Return the (X, Y) coordinate for the center point of the cell that contains the specified text.  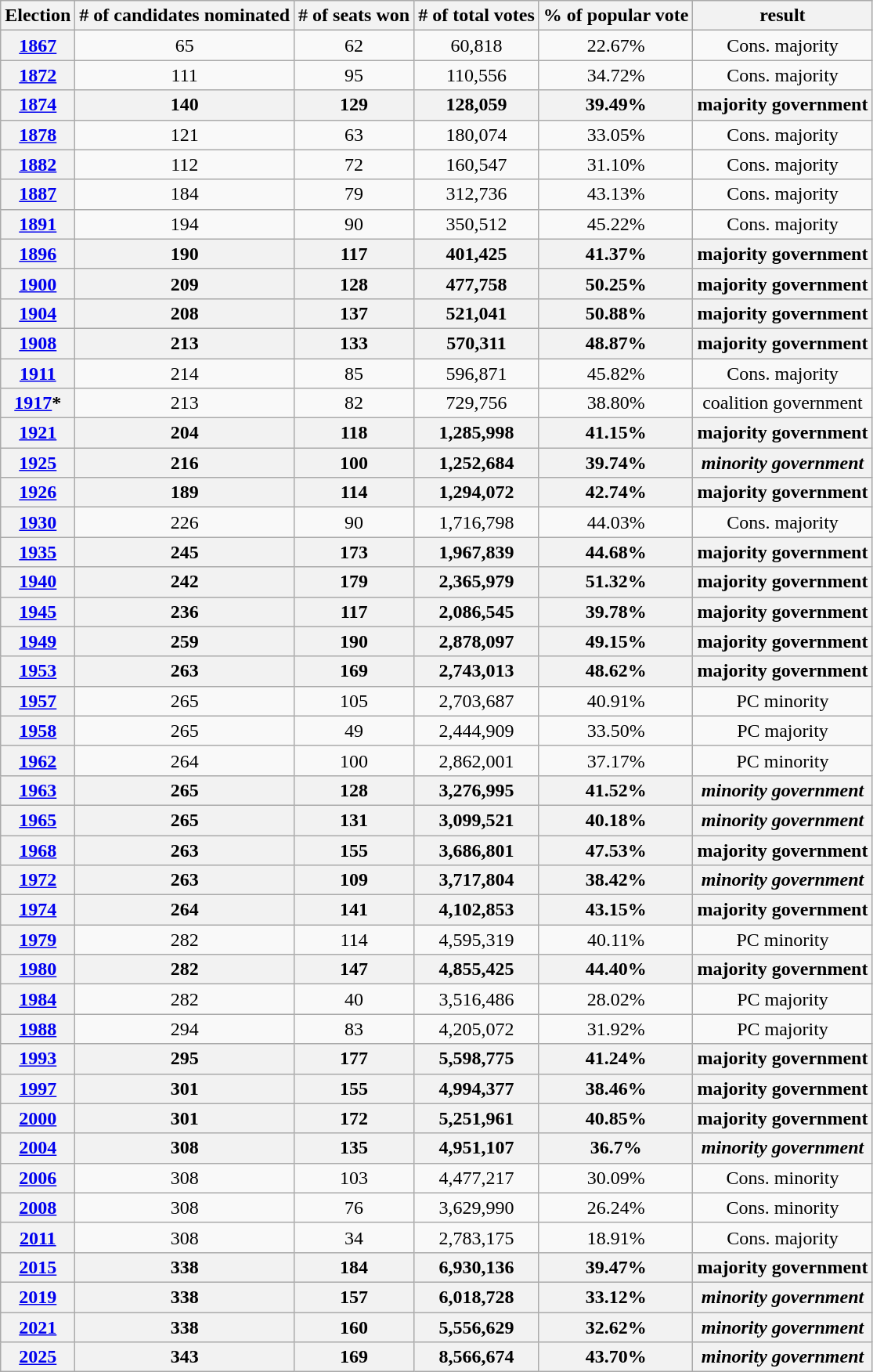
33.12% (615, 1297)
4,951,107 (477, 1148)
1997 (38, 1089)
226 (185, 522)
521,041 (477, 313)
39.47% (615, 1267)
1957 (38, 701)
1949 (38, 641)
# of seats won (354, 16)
2025 (38, 1357)
3,686,801 (477, 850)
477,758 (477, 283)
40.11% (615, 940)
2,783,175 (477, 1237)
2015 (38, 1267)
121 (185, 135)
1867 (38, 45)
95 (354, 75)
62 (354, 45)
133 (354, 343)
3,099,521 (477, 820)
2011 (38, 1237)
214 (185, 374)
85 (354, 374)
6,018,728 (477, 1297)
45.82% (615, 374)
coalition government (783, 403)
63 (354, 135)
40.91% (615, 701)
259 (185, 641)
2,862,001 (477, 760)
36.7% (615, 1148)
118 (354, 433)
38.42% (615, 880)
236 (185, 612)
1887 (38, 194)
45.22% (615, 224)
242 (185, 582)
1945 (38, 612)
189 (185, 493)
47.53% (615, 850)
40.18% (615, 820)
1900 (38, 283)
312,736 (477, 194)
79 (354, 194)
110,556 (477, 75)
83 (354, 1029)
5,251,961 (477, 1118)
729,756 (477, 403)
82 (354, 403)
41.24% (615, 1059)
48.87% (615, 343)
1940 (38, 582)
4,477,217 (477, 1178)
38.46% (615, 1089)
1930 (38, 522)
6,930,136 (477, 1267)
2,365,979 (477, 582)
2021 (38, 1327)
Election (38, 16)
2008 (38, 1208)
41.15% (615, 433)
1993 (38, 1059)
105 (354, 701)
1974 (38, 910)
147 (354, 969)
44.68% (615, 552)
1,716,798 (477, 522)
141 (354, 910)
1911 (38, 374)
343 (185, 1357)
137 (354, 313)
1972 (38, 880)
28.02% (615, 999)
72 (354, 164)
34.72% (615, 75)
2,444,909 (477, 731)
1917* (38, 403)
40 (354, 999)
4,205,072 (477, 1029)
194 (185, 224)
180,074 (477, 135)
1878 (38, 135)
1963 (38, 790)
172 (354, 1118)
4,595,319 (477, 940)
4,855,425 (477, 969)
1896 (38, 254)
44.40% (615, 969)
160,547 (477, 164)
1984 (38, 999)
48.62% (615, 671)
294 (185, 1029)
216 (185, 463)
103 (354, 1178)
2,086,545 (477, 612)
1965 (38, 820)
2004 (38, 1148)
157 (354, 1297)
18.91% (615, 1237)
4,102,853 (477, 910)
1882 (38, 164)
1962 (38, 760)
43.13% (615, 194)
350,512 (477, 224)
33.50% (615, 731)
111 (185, 75)
32.62% (615, 1327)
3,629,990 (477, 1208)
41.52% (615, 790)
50.88% (615, 313)
1953 (38, 671)
5,556,629 (477, 1327)
2,743,013 (477, 671)
2000 (38, 1118)
1926 (38, 493)
209 (185, 283)
40.85% (615, 1118)
30.09% (615, 1178)
1979 (38, 940)
204 (185, 433)
1,285,998 (477, 433)
1968 (38, 850)
1925 (38, 463)
208 (185, 313)
41.37% (615, 254)
135 (354, 1148)
51.32% (615, 582)
112 (185, 164)
160 (354, 1327)
22.67% (615, 45)
1921 (38, 433)
31.92% (615, 1029)
43.70% (615, 1357)
39.78% (615, 612)
131 (354, 820)
3,717,804 (477, 880)
42.74% (615, 493)
401,425 (477, 254)
1872 (38, 75)
38.80% (615, 403)
50.25% (615, 283)
65 (185, 45)
1,967,839 (477, 552)
60,818 (477, 45)
# of candidates nominated (185, 16)
1,252,684 (477, 463)
39.49% (615, 105)
2019 (38, 1297)
result (783, 16)
8,566,674 (477, 1357)
1,294,072 (477, 493)
1958 (38, 731)
1908 (38, 343)
# of total votes (477, 16)
177 (354, 1059)
2,878,097 (477, 641)
1891 (38, 224)
37.17% (615, 760)
1874 (38, 105)
43.15% (615, 910)
34 (354, 1237)
179 (354, 582)
128,059 (477, 105)
245 (185, 552)
1980 (38, 969)
% of popular vote (615, 16)
39.74% (615, 463)
570,311 (477, 343)
109 (354, 880)
2,703,687 (477, 701)
1935 (38, 552)
44.03% (615, 522)
1988 (38, 1029)
31.10% (615, 164)
26.24% (615, 1208)
76 (354, 1208)
49.15% (615, 641)
1904 (38, 313)
140 (185, 105)
3,516,486 (477, 999)
2006 (38, 1178)
173 (354, 552)
3,276,995 (477, 790)
596,871 (477, 374)
295 (185, 1059)
49 (354, 731)
33.05% (615, 135)
5,598,775 (477, 1059)
4,994,377 (477, 1089)
129 (354, 105)
